From the cell containing the given text, extract its center point as [x, y] coordinate. 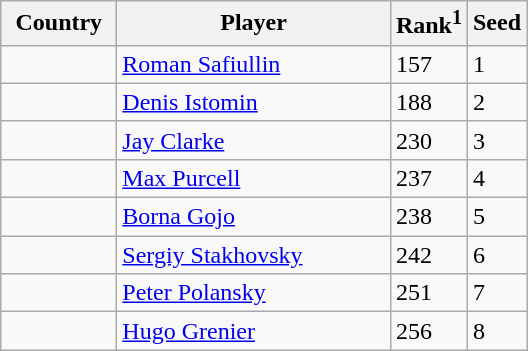
Seed [496, 24]
6 [496, 255]
Roman Safiullin [254, 64]
237 [428, 178]
4 [496, 178]
Country [59, 24]
Borna Gojo [254, 217]
238 [428, 217]
157 [428, 64]
5 [496, 217]
2 [496, 102]
188 [428, 102]
Sergiy Stakhovsky [254, 255]
Rank1 [428, 24]
3 [496, 140]
230 [428, 140]
256 [428, 331]
7 [496, 293]
8 [496, 331]
251 [428, 293]
Jay Clarke [254, 140]
1 [496, 64]
Player [254, 24]
Denis Istomin [254, 102]
Peter Polansky [254, 293]
242 [428, 255]
Hugo Grenier [254, 331]
Max Purcell [254, 178]
